Provide the [x, y] coordinate of the cell's center where the given text is located.  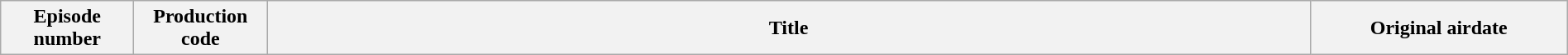
Episode number [68, 28]
Original airdate [1439, 28]
Title [789, 28]
Production code [200, 28]
